Locate the cell with the specified text and output its [X, Y] center coordinate. 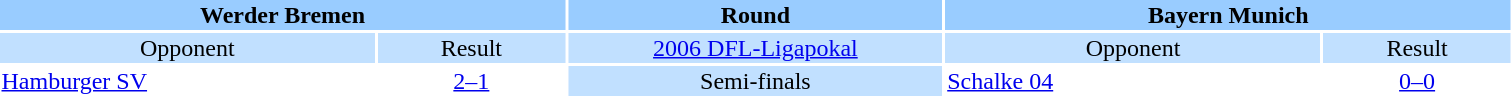
Werder Bremen [282, 15]
2–1 [472, 81]
0–0 [1416, 81]
Round [756, 15]
Schalke 04 [1134, 81]
Hamburger SV [188, 81]
Bayern Munich [1228, 15]
Semi-finals [756, 81]
2006 DFL-Ligapokal [756, 48]
